Determine the (X, Y) coordinate at the center of the cell enclosing the given text.  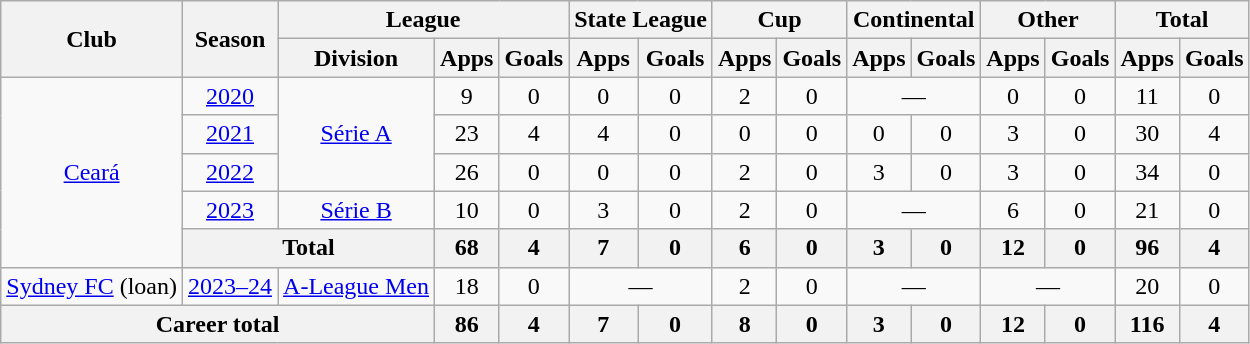
Cup (779, 20)
34 (1147, 172)
116 (1147, 324)
State League (641, 20)
18 (467, 286)
Division (356, 58)
Other (1048, 20)
Career total (218, 324)
A-League Men (356, 286)
2023 (230, 210)
23 (467, 134)
10 (467, 210)
Sydney FC (loan) (92, 286)
8 (744, 324)
26 (467, 172)
Série A (356, 134)
2022 (230, 172)
30 (1147, 134)
Ceará (92, 172)
2021 (230, 134)
9 (467, 96)
96 (1147, 248)
Continental (914, 20)
League (424, 20)
2020 (230, 96)
11 (1147, 96)
86 (467, 324)
68 (467, 248)
Série B (356, 210)
Club (92, 39)
Season (230, 39)
21 (1147, 210)
2023–24 (230, 286)
20 (1147, 286)
